Identify which cell holds the provided text, then report its (X, Y) central coordinate. 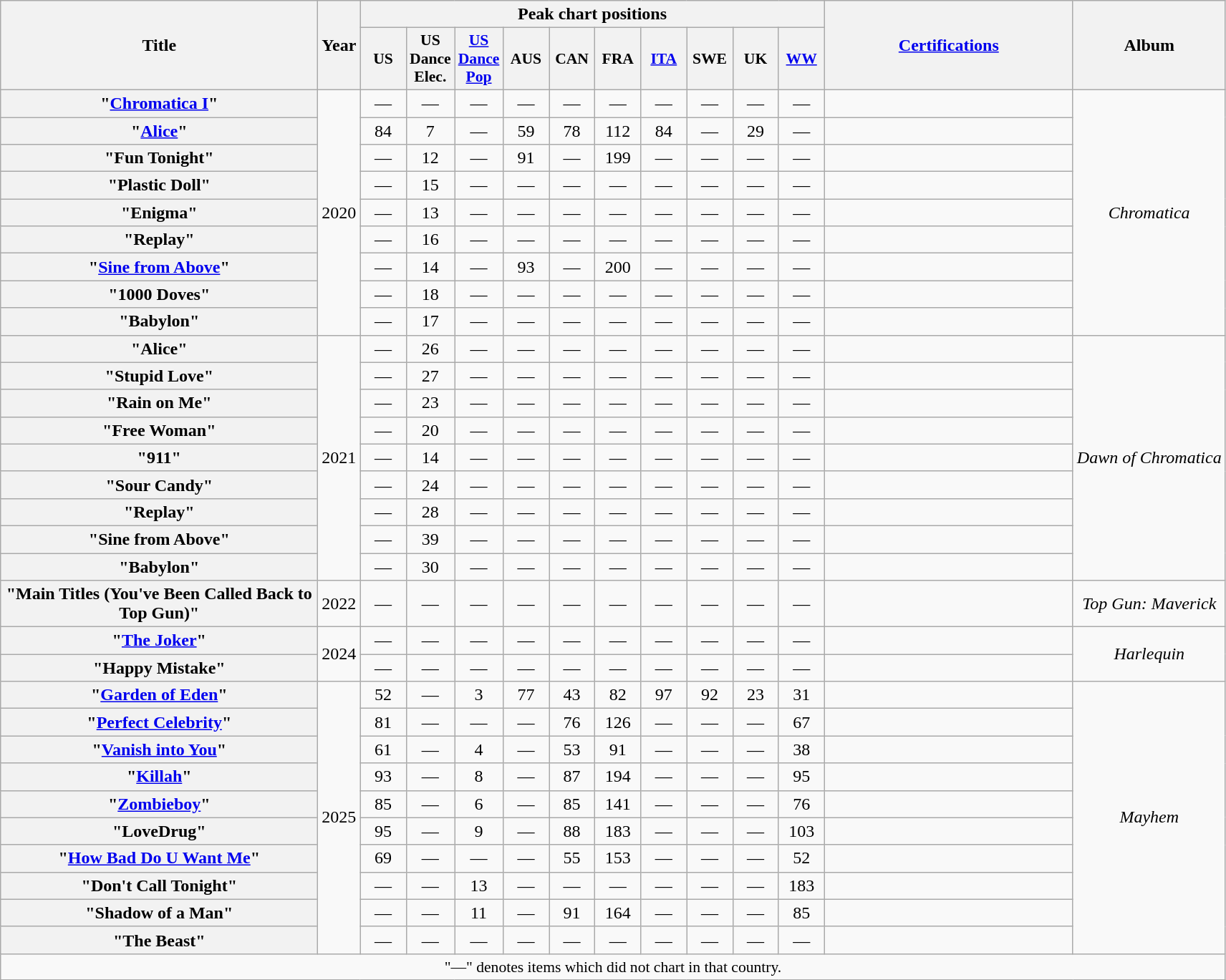
87 (571, 777)
29 (756, 131)
"Plastic Doll" (159, 185)
Album (1149, 46)
UK (756, 59)
55 (571, 858)
SWE (710, 59)
2025 (339, 818)
77 (526, 695)
"Rain on Me" (159, 403)
11 (479, 913)
6 (479, 804)
67 (801, 722)
82 (618, 695)
"How Bad Do U Want Me" (159, 858)
92 (710, 695)
39 (430, 539)
WW (801, 59)
Chromatica (1149, 212)
30 (430, 566)
"—" denotes items which did not chart in that country. (613, 966)
"Main Titles (You've Been Called Back to Top Gun)" (159, 604)
2024 (339, 654)
126 (618, 722)
Dawn of Chromatica (1149, 458)
17 (430, 321)
16 (430, 240)
199 (618, 158)
"Enigma" (159, 213)
"Chromatica I" (159, 103)
Harlequin (1149, 654)
"Garden of Eden" (159, 695)
"1000 Doves" (159, 294)
USDancePop (479, 59)
164 (618, 913)
Top Gun: Maverick (1149, 604)
US (383, 59)
78 (571, 131)
28 (430, 512)
200 (618, 267)
88 (571, 831)
103 (801, 831)
"Stupid Love" (159, 376)
53 (571, 749)
2022 (339, 604)
"Don't Call Tonight" (159, 886)
153 (618, 858)
141 (618, 804)
9 (479, 831)
8 (479, 777)
Certifications (948, 46)
"911" (159, 457)
2020 (339, 212)
"Sour Candy" (159, 485)
38 (801, 749)
97 (664, 695)
59 (526, 131)
112 (618, 131)
"LoveDrug" (159, 831)
194 (618, 777)
Peak chart positions (592, 14)
USDance Elec. (430, 59)
61 (383, 749)
AUS (526, 59)
"Killah" (159, 777)
15 (430, 185)
"Free Woman" (159, 430)
CAN (571, 59)
2021 (339, 458)
4 (479, 749)
26 (430, 349)
"The Joker" (159, 641)
"The Beast" (159, 940)
"Vanish into You" (159, 749)
Year (339, 46)
3 (479, 695)
7 (430, 131)
"Perfect Celebrity" (159, 722)
Mayhem (1149, 818)
"Happy Mistake" (159, 668)
Title (159, 46)
ITA (664, 59)
24 (430, 485)
"Zombieboy" (159, 804)
81 (383, 722)
31 (801, 695)
FRA (618, 59)
43 (571, 695)
27 (430, 376)
12 (430, 158)
"Shadow of a Man" (159, 913)
20 (430, 430)
69 (383, 858)
"Fun Tonight" (159, 158)
18 (430, 294)
